Locate the cell with the specified text and output its [X, Y] center coordinate. 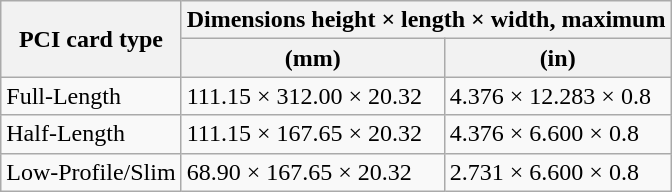
Dimensions height × length × width, maximum [426, 20]
Low-Profile/Slim [91, 172]
PCI card type [91, 39]
4.376 × 12.283 × 0.8 [558, 96]
4.376 × 6.600 × 0.8 [558, 134]
111.15 × 312.00 × 20.32 [312, 96]
2.731 × 6.600 × 0.8 [558, 172]
111.15 × 167.65 × 20.32 [312, 134]
68.90 × 167.65 × 20.32 [312, 172]
Half-Length [91, 134]
Full-Length [91, 96]
(mm) [312, 58]
(in) [558, 58]
